From the cell containing the given text, extract its center point as (x, y) coordinate. 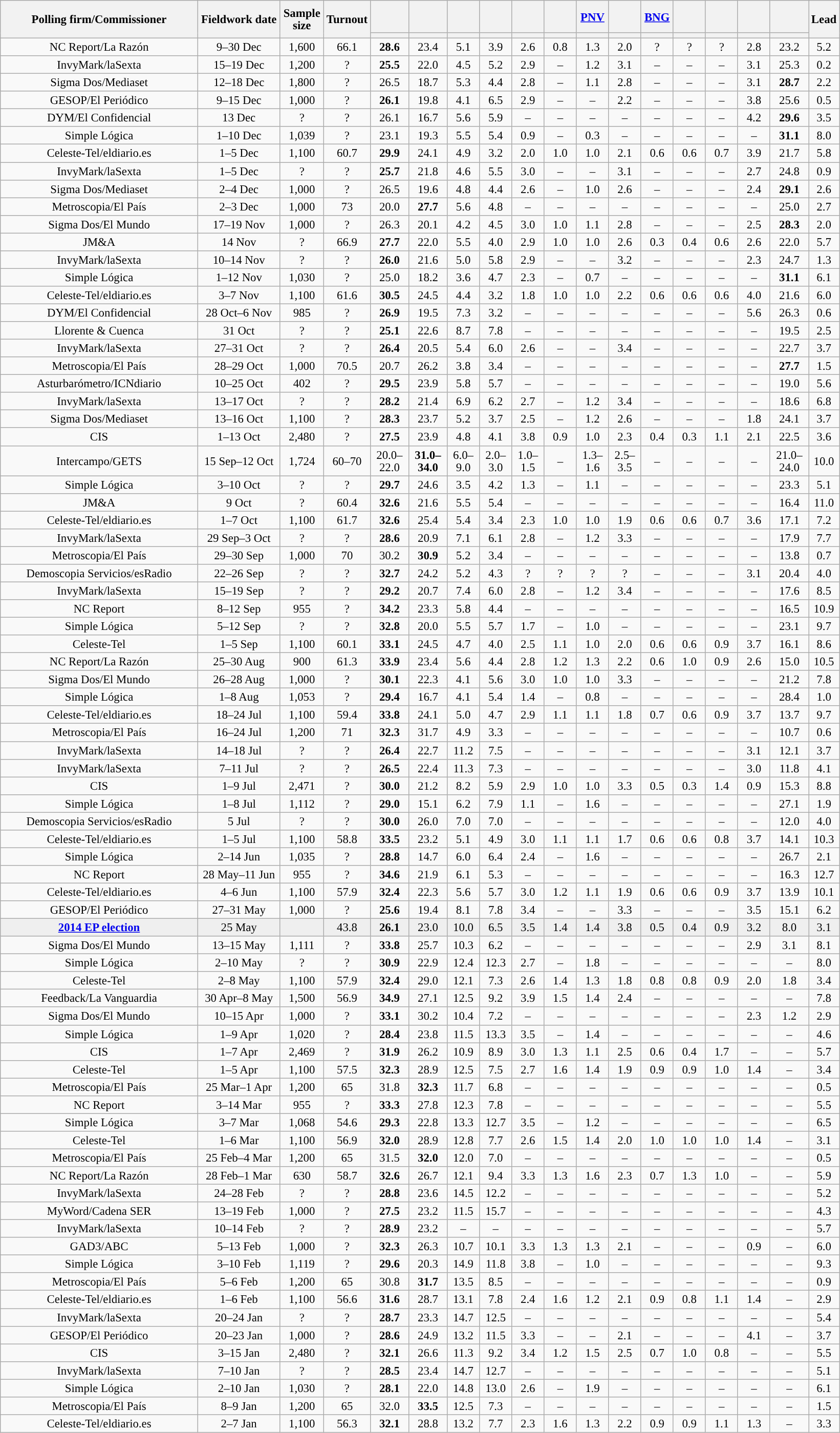
66.9 (347, 242)
9.4 (496, 1176)
15–19 Sep (239, 591)
4–6 Jun (239, 892)
16.4 (789, 502)
21.8 (428, 171)
1–9 Jul (239, 786)
29 Sep–3 Oct (239, 538)
9–30 Dec (239, 47)
25–30 Aug (239, 662)
5 Jul (239, 821)
58.8 (347, 839)
20–23 Jan (239, 1335)
28 Feb–1 Mar (239, 1176)
1,053 (302, 698)
7.4 (464, 591)
15 Sep–12 Oct (239, 461)
1–6 Feb (239, 1300)
1–12 Nov (239, 278)
5–6 Feb (239, 1282)
17.1 (789, 520)
402 (302, 384)
2–10 May (239, 963)
18.6 (789, 402)
27.8 (428, 1105)
22.8 (428, 1123)
7.9 (496, 803)
1,500 (302, 999)
12–18 Dec (239, 83)
29.3 (389, 1123)
3–7 Nov (239, 295)
70 (347, 555)
2,471 (302, 786)
1,035 (302, 856)
1–5 Jul (239, 839)
2–4 Dec (239, 188)
6.9 (464, 402)
34.2 (389, 608)
16.1 (789, 644)
13.0 (496, 1388)
25.4 (428, 520)
61.7 (347, 520)
1–9 Apr (239, 1034)
70.5 (347, 366)
9.3 (824, 1264)
32.8 (389, 627)
19.3 (428, 136)
34.9 (389, 999)
13–19 Feb (239, 1211)
8–9 Jan (239, 1406)
11.0 (824, 502)
26.9 (389, 312)
13.7 (789, 715)
14.5 (464, 1193)
1,119 (302, 1264)
20.0–22.0 (389, 461)
19.4 (428, 910)
8.8 (824, 786)
3–7 Mar (239, 1123)
26–28 Aug (239, 679)
10.4 (464, 1016)
71 (347, 732)
56.3 (347, 1424)
23.6 (428, 1193)
17.6 (789, 591)
30.5 (389, 295)
6.0–9.0 (464, 461)
27–31 Oct (239, 348)
7–11 Jul (239, 768)
2–7 Jan (239, 1424)
24.7 (789, 260)
13–17 Oct (239, 402)
29.4 (389, 698)
1.3–1.6 (593, 461)
3–10 Feb (239, 1264)
29.9 (389, 154)
28.1 (389, 1388)
19.6 (428, 188)
10.5 (824, 662)
57.5 (347, 1069)
1,112 (302, 803)
23.0 (428, 928)
10–14 Feb (239, 1229)
15.0 (789, 662)
MyWord/Cadena SER (99, 1211)
11.2 (464, 751)
24.8 (789, 171)
24.9 (428, 1335)
19.8 (428, 100)
56.6 (347, 1300)
31.6 (389, 1300)
1–7 Apr (239, 1052)
6.4 (496, 856)
Fieldwork date (239, 19)
3–14 Mar (239, 1105)
60.7 (347, 154)
31.5 (389, 1157)
15.7 (496, 1211)
1–10 Dec (239, 136)
15–19 Dec (239, 65)
28.2 (389, 402)
31.8 (389, 1087)
20.9 (428, 538)
2–3 Dec (239, 207)
61.3 (347, 662)
23.8 (428, 1034)
5–13 Feb (239, 1247)
29–30 Sep (239, 555)
12.4 (464, 963)
8.6 (824, 644)
21.9 (428, 875)
13.8 (789, 555)
25.3 (789, 65)
8.7 (464, 331)
8.9 (496, 1052)
14.9 (464, 1264)
9 Oct (239, 502)
33.3 (389, 1105)
Turnout (347, 19)
13.1 (464, 1300)
Intercampo/GETS (99, 461)
28 Oct–6 Nov (239, 312)
22.4 (428, 768)
Llorente & Cuenca (99, 331)
21.4 (428, 402)
Polling firm/Commissioner (99, 19)
12.8 (464, 1140)
1,724 (302, 461)
985 (302, 312)
21.0–24.0 (789, 461)
2–10 Jan (239, 1388)
1–8 Aug (239, 698)
20.3 (428, 1264)
1.0–1.5 (528, 461)
34.6 (389, 875)
13.9 (789, 892)
10–25 Oct (239, 384)
60.1 (347, 644)
25.1 (389, 331)
24.2 (428, 574)
13–16 Oct (239, 419)
31 Oct (239, 331)
31.0–34.0 (428, 461)
30.1 (389, 679)
2–8 May (239, 980)
3–10 Oct (239, 484)
Sample size (302, 19)
59.4 (347, 715)
32.7 (389, 574)
5–12 Sep (239, 627)
3–15 Jan (239, 1353)
22.9 (428, 963)
24–28 Feb (239, 1193)
20.5 (428, 348)
61.6 (347, 295)
630 (302, 1176)
16.3 (789, 875)
60–70 (347, 461)
1,039 (302, 136)
29.7 (389, 484)
17.9 (789, 538)
24.6 (428, 484)
22–26 Sep (239, 574)
1–8 Jul (239, 803)
16.5 (789, 608)
13 Dec (239, 118)
29.2 (389, 591)
14 Nov (239, 242)
73 (347, 207)
25 Mar–1 Apr (239, 1087)
Asturbarómetro/ICNdiario (99, 384)
66.1 (347, 47)
13–15 May (239, 945)
1,020 (302, 1034)
29.5 (389, 384)
54.6 (347, 1123)
31.9 (389, 1052)
8–12 Sep (239, 608)
1,068 (302, 1123)
1,800 (302, 83)
10–15 Apr (239, 1016)
2014 EP election (99, 928)
12.2 (496, 1193)
28–29 Oct (239, 366)
25 May (239, 928)
29.1 (789, 188)
18–24 Jul (239, 715)
28 May–11 Jun (239, 875)
1–5 Sep (239, 644)
18.2 (428, 278)
28.5 (389, 1371)
PNV (593, 16)
19.0 (789, 384)
9–15 Dec (239, 100)
25 Feb–4 Mar (239, 1157)
13.5 (464, 1282)
7–10 Jan (239, 1371)
30 Apr–8 May (239, 999)
33.9 (389, 662)
17–19 Nov (239, 224)
2,469 (302, 1052)
Feedback/La Vanguardia (99, 999)
58.7 (347, 1176)
1–7 Oct (239, 520)
22.6 (428, 331)
Lead (824, 19)
14.1 (789, 839)
60.4 (347, 502)
23.7 (428, 419)
26.6 (428, 1353)
21.7 (789, 154)
14.8 (464, 1388)
1–13 Oct (239, 437)
20.4 (789, 574)
0.2 (824, 65)
20.1 (428, 224)
1,600 (302, 47)
8.2 (464, 786)
1,111 (302, 945)
BNG (657, 16)
16–24 Jul (239, 732)
2–14 Jun (239, 856)
7.1 (464, 538)
43.8 (347, 928)
1–6 Mar (239, 1140)
20–24 Jan (239, 1317)
15.3 (789, 786)
1–5 Apr (239, 1069)
18.7 (428, 83)
27–31 May (239, 910)
14–18 Jul (239, 751)
10–14 Nov (239, 260)
11.7 (464, 1087)
25.5 (389, 65)
2.0–3.0 (496, 461)
2.5–3.5 (624, 461)
GAD3/ABC (99, 1247)
22.5 (789, 437)
900 (302, 662)
30.8 (389, 1282)
